Pinpoint the cell where the given text exists, returning its (x, y) midpoint coordinate. 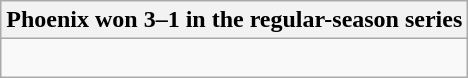
Phoenix won 3–1 in the regular-season series (234, 20)
